Pinpoint the cell where the given text exists, returning its (x, y) midpoint coordinate. 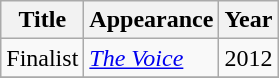
2012 (248, 58)
Title (42, 20)
Appearance (152, 20)
Year (248, 20)
The Voice (152, 58)
Finalist (42, 58)
